Pinpoint the cell where the given text exists, returning its [x, y] midpoint coordinate. 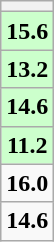
15.6 [28, 31]
11.2 [28, 145]
16.0 [28, 183]
13.2 [28, 69]
